Return the [X, Y] coordinate for the center point of the cell that contains the specified text.  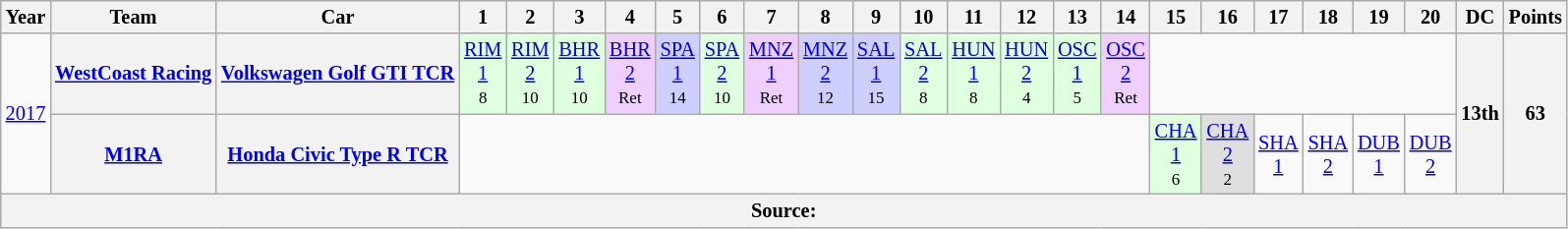
5 [678, 17]
63 [1536, 114]
16 [1227, 17]
13th [1480, 114]
Volkswagen Golf GTI TCR [338, 74]
2 [530, 17]
SHA2 [1328, 154]
SPA114 [678, 74]
Year [26, 17]
Team [134, 17]
MNZ1Ret [771, 74]
15 [1176, 17]
Honda Civic Type R TCR [338, 154]
7 [771, 17]
20 [1431, 17]
RIM210 [530, 74]
OSC2Ret [1125, 74]
OSC15 [1077, 74]
CHA16 [1176, 154]
11 [973, 17]
SAL28 [923, 74]
12 [1026, 17]
4 [630, 17]
HUN18 [973, 74]
19 [1378, 17]
3 [579, 17]
M1RA [134, 154]
1 [483, 17]
9 [876, 17]
BHR2Ret [630, 74]
Points [1536, 17]
DC [1480, 17]
DUB2 [1431, 154]
18 [1328, 17]
WestCoast Racing [134, 74]
RIM18 [483, 74]
13 [1077, 17]
10 [923, 17]
CHA22 [1227, 154]
14 [1125, 17]
MNZ212 [826, 74]
SAL115 [876, 74]
2017 [26, 114]
Source: [784, 210]
HUN24 [1026, 74]
17 [1278, 17]
8 [826, 17]
DUB1 [1378, 154]
SHA1 [1278, 154]
6 [722, 17]
BHR110 [579, 74]
Car [338, 17]
SPA210 [722, 74]
